Capture the cell that displays the provided text and extract its [x, y] central coordinate. 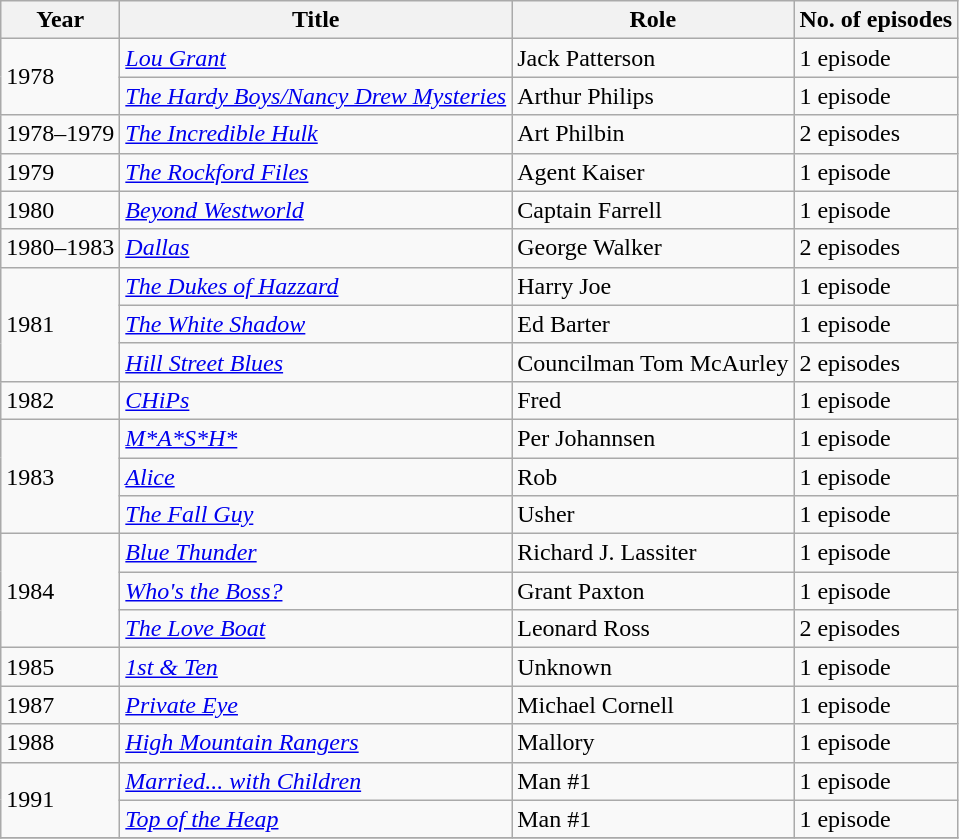
The Incredible Hulk [316, 134]
Beyond Westworld [316, 210]
1982 [60, 400]
Jack Patterson [653, 58]
1st & Ten [316, 667]
Top of the Heap [316, 819]
1978–1979 [60, 134]
Per Johannsen [653, 438]
Private Eye [316, 705]
Richard J. Lassiter [653, 553]
Agent Kaiser [653, 172]
The Dukes of Hazzard [316, 286]
1981 [60, 324]
M*A*S*H* [316, 438]
1985 [60, 667]
Married... with Children [316, 781]
1980–1983 [60, 248]
Hill Street Blues [316, 362]
Blue Thunder [316, 553]
Lou Grant [316, 58]
The Fall Guy [316, 515]
Unknown [653, 667]
Leonard Ross [653, 629]
Usher [653, 515]
The Rockford Files [316, 172]
1980 [60, 210]
1987 [60, 705]
The Love Boat [316, 629]
No. of episodes [876, 20]
Title [316, 20]
Captain Farrell [653, 210]
1988 [60, 743]
The White Shadow [316, 324]
Fred [653, 400]
Rob [653, 477]
Harry Joe [653, 286]
1991 [60, 800]
Art Philbin [653, 134]
1984 [60, 591]
Year [60, 20]
Grant Paxton [653, 591]
George Walker [653, 248]
1978 [60, 77]
Role [653, 20]
Ed Barter [653, 324]
Michael Cornell [653, 705]
CHiPs [316, 400]
Councilman Tom McAurley [653, 362]
High Mountain Rangers [316, 743]
Dallas [316, 248]
Who's the Boss? [316, 591]
The Hardy Boys/Nancy Drew Mysteries [316, 96]
Mallory [653, 743]
1979 [60, 172]
1983 [60, 476]
Arthur Philips [653, 96]
Alice [316, 477]
